From the cell containing the given text, extract its center point as (x, y) coordinate. 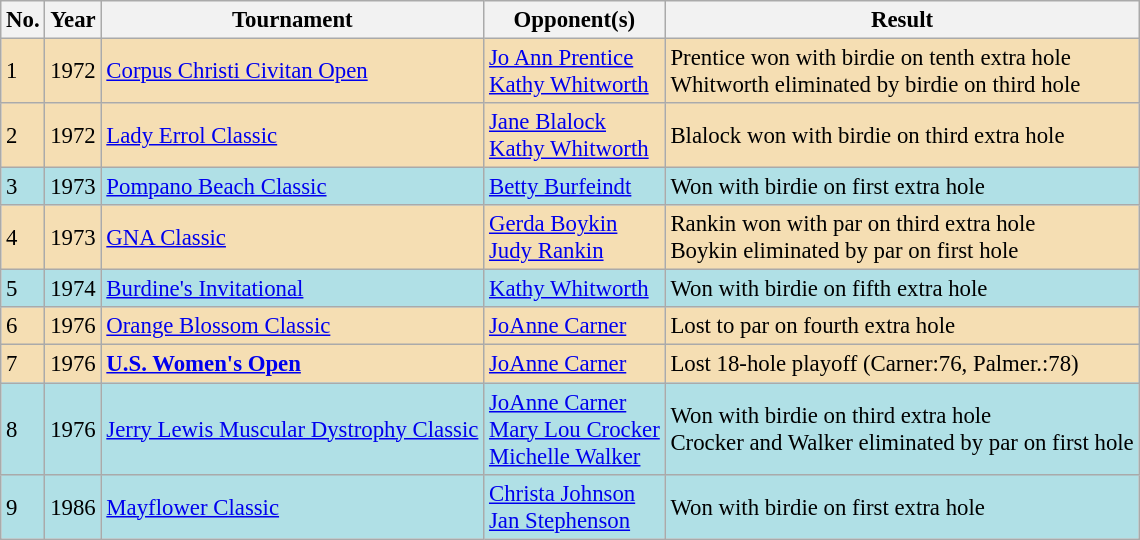
Rankin won with par on third extra holeBoykin eliminated by par on first hole (902, 238)
Opponent(s) (574, 20)
Prentice won with birdie on tenth extra holeWhitworth eliminated by birdie on third hole (902, 72)
Jane Blalock Kathy Whitworth (574, 136)
Lost 18-hole playoff (Carner:76, Palmer.:78) (902, 364)
Kathy Whitworth (574, 289)
3 (23, 187)
Result (902, 20)
JoAnne Carner Mary Lou Crocker Michelle Walker (574, 429)
7 (23, 364)
1 (23, 72)
Burdine's Invitational (292, 289)
Tournament (292, 20)
Jerry Lewis Muscular Dystrophy Classic (292, 429)
Corpus Christi Civitan Open (292, 72)
9 (23, 506)
Won with birdie on third extra holeCrocker and Walker eliminated by par on first hole (902, 429)
Lost to par on fourth extra hole (902, 327)
U.S. Women's Open (292, 364)
Christa Johnson Jan Stephenson (574, 506)
2 (23, 136)
Year (73, 20)
1974 (73, 289)
8 (23, 429)
Jo Ann Prentice Kathy Whitworth (574, 72)
Won with birdie on fifth extra hole (902, 289)
GNA Classic (292, 238)
Orange Blossom Classic (292, 327)
Mayflower Classic (292, 506)
Lady Errol Classic (292, 136)
No. (23, 20)
Blalock won with birdie on third extra hole (902, 136)
1986 (73, 506)
6 (23, 327)
Gerda Boykin Judy Rankin (574, 238)
Betty Burfeindt (574, 187)
Pompano Beach Classic (292, 187)
4 (23, 238)
5 (23, 289)
